Provide the (x, y) coordinate of the cell's center where the given text is located.  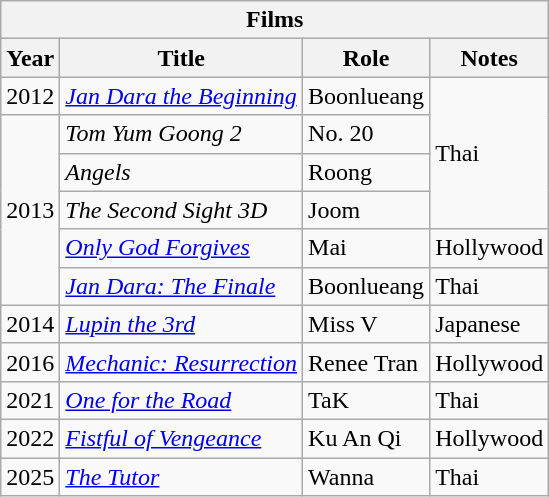
2012 (30, 96)
Notes (490, 58)
2016 (30, 362)
2021 (30, 400)
Japanese (490, 324)
One for the Road (182, 400)
Joom (366, 210)
Tom Yum Goong 2 (182, 134)
Title (182, 58)
Fistful of Vengeance (182, 438)
2022 (30, 438)
Only God Forgives (182, 248)
2014 (30, 324)
Role (366, 58)
Wanna (366, 477)
2013 (30, 210)
Lupin the 3rd (182, 324)
Mai (366, 248)
Jan Dara: The Finale (182, 286)
Films (275, 20)
Angels (182, 172)
Miss V (366, 324)
No. 20 (366, 134)
2025 (30, 477)
Mechanic: Resurrection (182, 362)
Jan Dara the Beginning (182, 96)
Renee Tran (366, 362)
The Second Sight 3D (182, 210)
TaK (366, 400)
Ku An Qi (366, 438)
Roong (366, 172)
Year (30, 58)
The Tutor (182, 477)
